Output the [X, Y] coordinate of the center of the cell containing the given text.  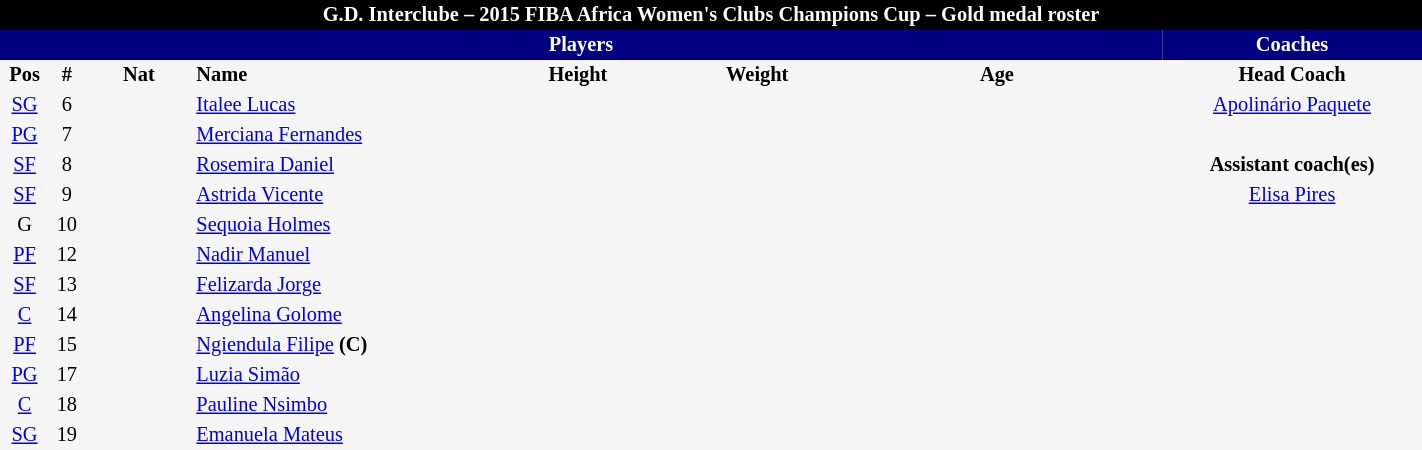
6 [66, 105]
Assistant coach(es) [1292, 165]
Pos [24, 75]
G [24, 225]
14 [66, 315]
Merciana Fernandes [333, 135]
Coaches [1292, 45]
7 [66, 135]
19 [66, 435]
Age [997, 75]
Pauline Nsimbo [333, 405]
Head Coach [1292, 75]
Luzia Simão [333, 375]
9 [66, 195]
Ngiendula Filipe (C) [333, 345]
17 [66, 375]
18 [66, 405]
12 [66, 255]
Rosemira Daniel [333, 165]
# [66, 75]
Emanuela Mateus [333, 435]
Apolinário Paquete [1292, 105]
Astrida Vicente [333, 195]
10 [66, 225]
8 [66, 165]
Height [578, 75]
Italee Lucas [333, 105]
Nadir Manuel [333, 255]
Players [581, 45]
G.D. Interclube – 2015 FIBA Africa Women's Clubs Champions Cup – Gold medal roster [711, 15]
13 [66, 285]
Angelina Golome [333, 315]
Nat [140, 75]
Elisa Pires [1292, 195]
Weight [758, 75]
Felizarda Jorge [333, 285]
Name [333, 75]
Sequoia Holmes [333, 225]
15 [66, 345]
